Output the (X, Y) coordinate of the center of the cell containing the given text.  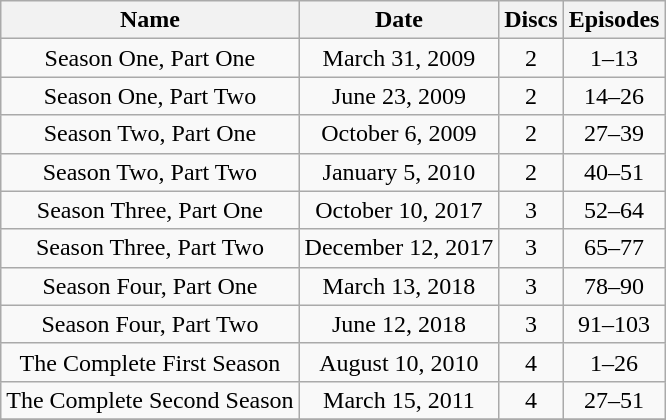
40–51 (614, 172)
March 13, 2018 (399, 286)
March 15, 2011 (399, 400)
Season Two, Part One (150, 134)
1–26 (614, 362)
78–90 (614, 286)
91–103 (614, 324)
October 10, 2017 (399, 210)
December 12, 2017 (399, 248)
65–77 (614, 248)
January 5, 2010 (399, 172)
Season Three, Part Two (150, 248)
Discs (531, 20)
1–13 (614, 58)
52–64 (614, 210)
March 31, 2009 (399, 58)
The Complete First Season (150, 362)
Season Four, Part Two (150, 324)
Date (399, 20)
August 10, 2010 (399, 362)
Name (150, 20)
October 6, 2009 (399, 134)
27–39 (614, 134)
Season Two, Part Two (150, 172)
27–51 (614, 400)
14–26 (614, 96)
June 12, 2018 (399, 324)
Season Four, Part One (150, 286)
Episodes (614, 20)
Season One, Part One (150, 58)
Season One, Part Two (150, 96)
June 23, 2009 (399, 96)
The Complete Second Season (150, 400)
Season Three, Part One (150, 210)
